Scan for the cell matching the given text and deliver its (X, Y) coordinate at center. 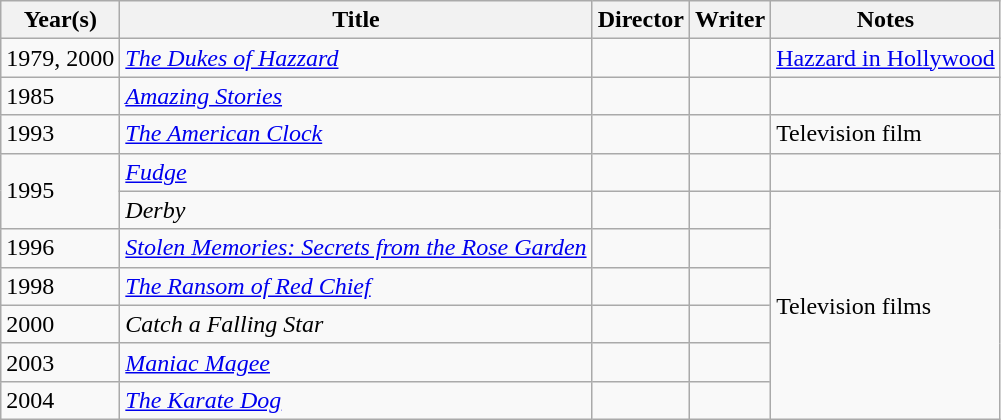
The Dukes of Hazzard (356, 58)
Year(s) (60, 20)
Amazing Stories (356, 96)
1996 (60, 248)
The Karate Dog (356, 400)
Fudge (356, 172)
The Ransom of Red Chief (356, 286)
Catch a Falling Star (356, 324)
Writer (730, 20)
2004 (60, 400)
Notes (886, 20)
Hazzard in Hollywood (886, 58)
1998 (60, 286)
Derby (356, 210)
1995 (60, 191)
Television film (886, 134)
1979, 2000 (60, 58)
The American Clock (356, 134)
Stolen Memories: Secrets from the Rose Garden (356, 248)
Television films (886, 305)
Director (640, 20)
2000 (60, 324)
2003 (60, 362)
1993 (60, 134)
Title (356, 20)
1985 (60, 96)
Maniac Magee (356, 362)
